Find where the given text appears and provide that cell's center as [x, y] coordinate. 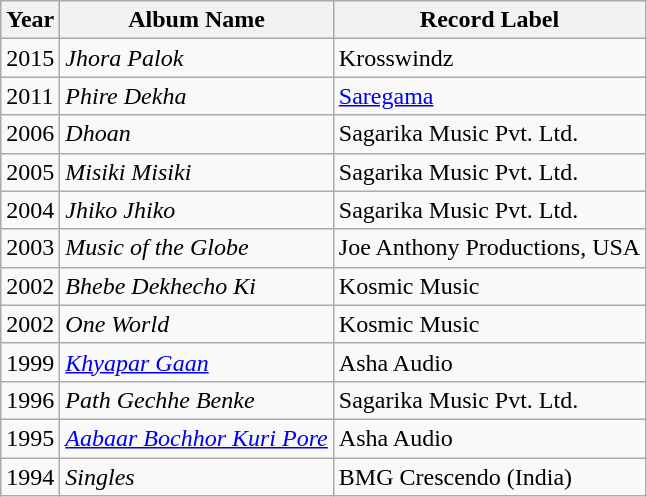
Music of the Globe [196, 248]
Path Gechhe Benke [196, 400]
Aabaar Bochhor Kuri Pore [196, 438]
BMG Crescendo (India) [489, 477]
Khyapar Gaan [196, 362]
Record Label [489, 20]
Jhora Palok [196, 58]
One World [196, 324]
Krosswindz [489, 58]
1999 [30, 362]
2015 [30, 58]
1994 [30, 477]
Misiki Misiki [196, 172]
2006 [30, 134]
Jhiko Jhiko [196, 210]
Bhebe Dekhecho Ki [196, 286]
2004 [30, 210]
1995 [30, 438]
1996 [30, 400]
Saregama [489, 96]
Album Name [196, 20]
Joe Anthony Productions, USA [489, 248]
2003 [30, 248]
Singles [196, 477]
2005 [30, 172]
Phire Dekha [196, 96]
Year [30, 20]
2011 [30, 96]
Dhoan [196, 134]
